Identify which cell holds the provided text, then report its [X, Y] central coordinate. 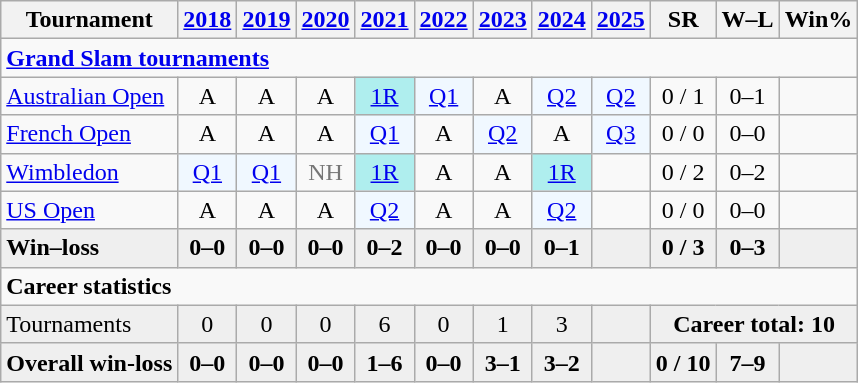
3–2 [562, 362]
2025 [620, 20]
Overall win-loss [90, 362]
NH [326, 172]
Q3 [620, 134]
Tournament [90, 20]
2024 [562, 20]
Win–loss [90, 248]
3–1 [502, 362]
0 / 10 [683, 362]
2019 [266, 20]
Win% [818, 20]
0 / 1 [683, 96]
0–3 [748, 248]
SR [683, 20]
US Open [90, 210]
2020 [326, 20]
French Open [90, 134]
0 / 2 [683, 172]
6 [384, 324]
Grand Slam tournaments [430, 58]
1 [502, 324]
Career total: 10 [754, 324]
Tournaments [90, 324]
Australian Open [90, 96]
W–L [748, 20]
2022 [444, 20]
1–6 [384, 362]
2023 [502, 20]
Wimbledon [90, 172]
7–9 [748, 362]
2021 [384, 20]
Career statistics [430, 286]
2018 [208, 20]
3 [562, 324]
0 / 3 [683, 248]
